Detect which cell encompasses the target text, then output its [X, Y] center coordinate. 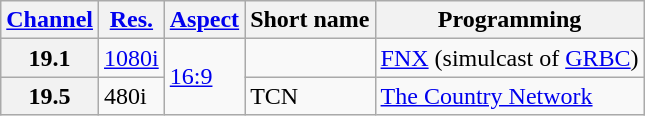
Channel [50, 20]
FNX (simulcast of GRBC) [510, 58]
Aspect [204, 20]
Short name [310, 20]
Programming [510, 20]
19.1 [50, 58]
The Country Network [510, 96]
TCN [310, 96]
480i [132, 96]
Res. [132, 20]
19.5 [50, 96]
1080i [132, 58]
16:9 [204, 77]
